Return the (x, y) coordinate for the center point of the cell that contains the specified text.  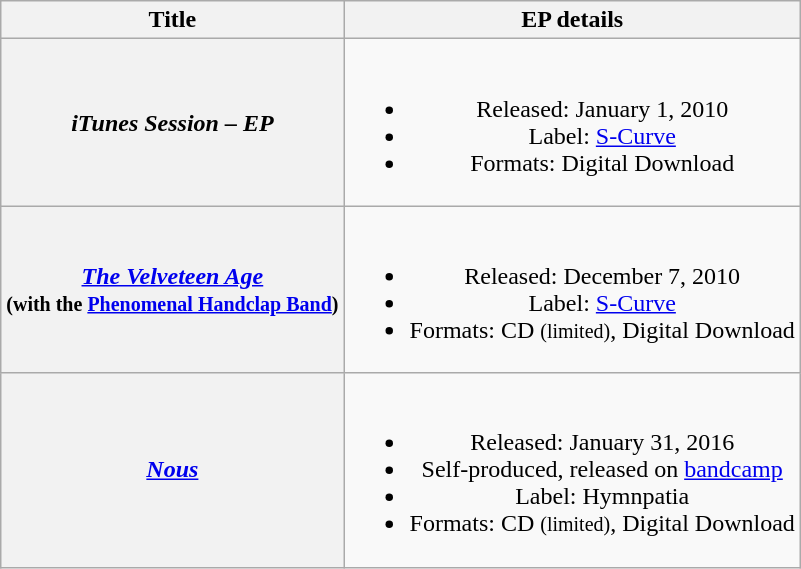
EP details (572, 20)
Nous (172, 470)
Released: January 1, 2010Label: S-CurveFormats: Digital Download (572, 122)
iTunes Session – EP (172, 122)
Title (172, 20)
Released: December 7, 2010Label: S-CurveFormats: CD (limited), Digital Download (572, 290)
Released: January 31, 2016Self-produced, released on bandcampLabel: HymnpatiaFormats: CD (limited), Digital Download (572, 470)
The Velveteen Age(with the Phenomenal Handclap Band) (172, 290)
